Pinpoint the cell where the given text exists, returning its [X, Y] midpoint coordinate. 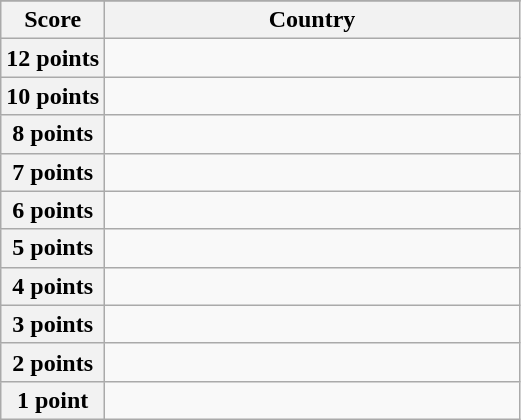
4 points [53, 286]
12 points [53, 58]
6 points [53, 210]
3 points [53, 324]
10 points [53, 96]
5 points [53, 248]
8 points [53, 134]
Score [53, 20]
2 points [53, 362]
1 point [53, 400]
7 points [53, 172]
Country [312, 20]
